From the cell containing the given text, extract its center point as (x, y) coordinate. 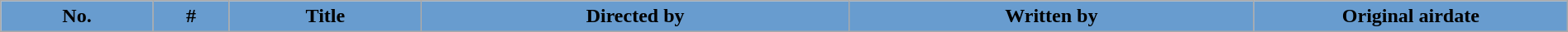
Original airdate (1411, 16)
# (191, 16)
Directed by (635, 16)
No. (77, 16)
Written by (1051, 16)
Title (326, 16)
